Locate the cell with the specified text and output its (X, Y) center coordinate. 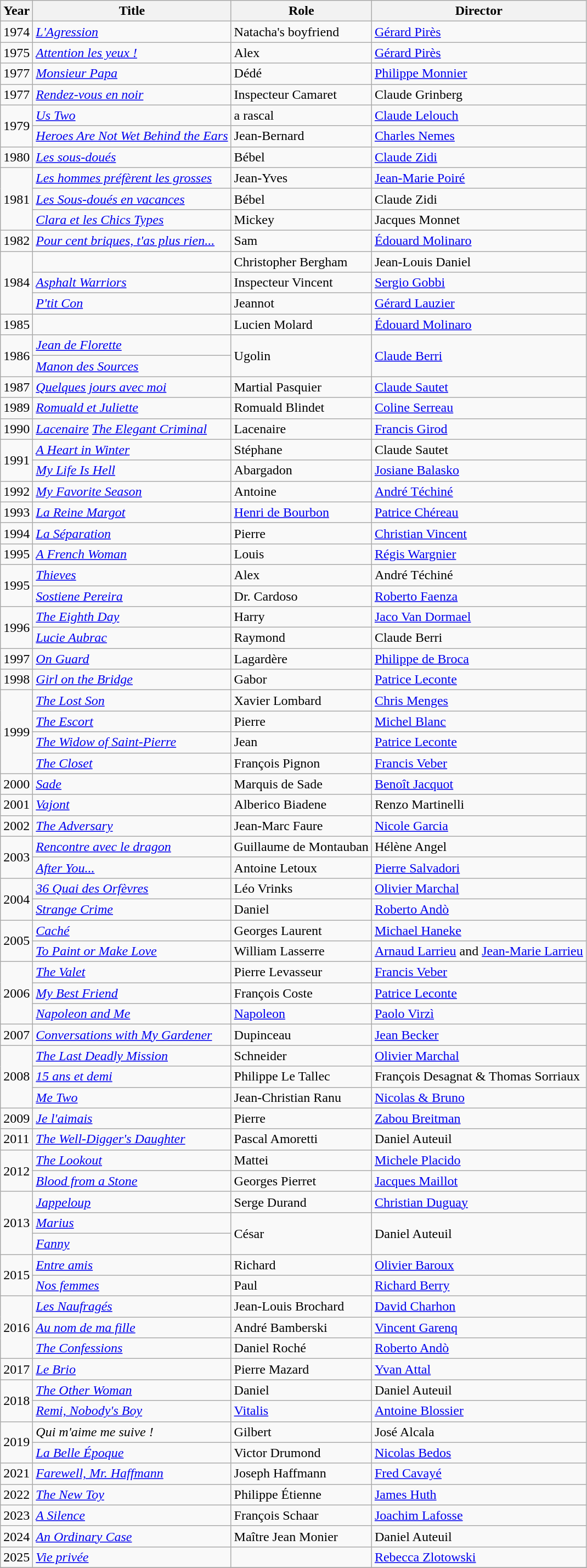
Richard Berry (478, 1286)
The Lost Son (132, 701)
1975 (16, 53)
A Heart in Winter (132, 450)
Chris Menges (478, 701)
2000 (16, 784)
Serge Durand (301, 1202)
Clara et les Chics Types (132, 220)
Title (132, 11)
François Pignon (301, 763)
1998 (16, 680)
2005 (16, 941)
1999 (16, 732)
Pierre Salvadori (478, 867)
François Desagnat & Thomas Sorriaux (478, 1077)
Joseph Haffmann (301, 1474)
Monsieur Papa (132, 74)
Claude Lelouch (478, 115)
Richard (301, 1264)
Us Two (132, 115)
2021 (16, 1474)
Me Two (132, 1097)
Dr. Cardoso (301, 596)
1979 (16, 126)
Jeannot (301, 304)
Harry (301, 617)
2012 (16, 1171)
Vie privée (132, 1557)
Lucie Aubrac (132, 638)
The New Toy (132, 1494)
Abargadon (301, 471)
2002 (16, 826)
Christopher Bergham (301, 262)
Les Naufragés (132, 1307)
2018 (16, 1401)
La Séparation (132, 533)
Lacenaire (301, 429)
1990 (16, 429)
A French Woman (132, 554)
Stéphane (301, 450)
Vitalis (301, 1411)
2017 (16, 1369)
Role (301, 11)
Pierre Mazard (301, 1369)
Nicolas & Bruno (478, 1097)
P'tit Con (132, 304)
Jean-Louis Daniel (478, 262)
Farewell, Mr. Haffmann (132, 1474)
a rascal (301, 115)
Claude Grinberg (478, 94)
1992 (16, 491)
William Lasserre (301, 951)
Romuald Blindet (301, 408)
Antoine (301, 491)
François Schaar (301, 1515)
Jean-Louis Brochard (301, 1307)
Josiane Balasko (478, 471)
Rendez-vous en noir (132, 94)
Attention les yeux ! (132, 53)
Michel Blanc (478, 721)
1989 (16, 408)
Georges Laurent (301, 931)
Romuald et Juliette (132, 408)
Paul (301, 1286)
Marius (132, 1223)
Nicolas Bedos (478, 1453)
2022 (16, 1494)
2007 (16, 1035)
Jean (301, 742)
Michael Haneke (478, 931)
On Guard (132, 659)
Fanny (132, 1244)
Pascal Amoretti (301, 1139)
2006 (16, 993)
The Closet (132, 763)
The Confessions (132, 1348)
2023 (16, 1515)
Napoleon (301, 1014)
Lucien Molard (301, 324)
Heroes Are Not Wet Behind the Ears (132, 136)
Jean-Marc Faure (301, 826)
Philippe Étienne (301, 1494)
Philippe Monnier (478, 74)
Les hommes préfèrent les grosses (132, 178)
Coline Serreau (478, 408)
Gérard Lauzier (478, 304)
Rencontre avec le dragon (132, 847)
Maître Jean Monier (301, 1536)
2024 (16, 1536)
Paolo Virzì (478, 1014)
Remi, Nobody's Boy (132, 1411)
Yvan Attal (478, 1369)
After You... (132, 867)
2019 (16, 1442)
1997 (16, 659)
César (301, 1233)
Régis Wargnier (478, 554)
Jean de Florette (132, 345)
Léo Vrinks (301, 888)
Je l'aimais (132, 1118)
Sergio Gobbi (478, 283)
The Adversary (132, 826)
The Lookout (132, 1160)
Dédé (301, 74)
2009 (16, 1118)
Hélène Angel (478, 847)
Marquis de Sade (301, 784)
Thieves (132, 575)
1980 (16, 157)
Jean-Bernard (301, 136)
André Bamberski (301, 1328)
Philippe de Broca (478, 659)
Inspecteur Vincent (301, 283)
Dupinceau (301, 1035)
Gilbert (301, 1432)
Gabor (301, 680)
Raymond (301, 638)
My Life Is Hell (132, 471)
My Favorite Season (132, 491)
La Reine Margot (132, 512)
Le Brio (132, 1369)
Vincent Garenq (478, 1328)
The Valet (132, 972)
Lagardère (301, 659)
The Escort (132, 721)
Arnaud Larrieu and Jean-Marie Larrieu (478, 951)
1982 (16, 240)
1991 (16, 460)
Louis (301, 554)
Napoleon and Me (132, 1014)
Xavier Lombard (301, 701)
Quelques jours avec moi (132, 387)
Henri de Bourbon (301, 512)
José Alcala (478, 1432)
Year (16, 11)
2025 (16, 1557)
Jacques Monnet (478, 220)
Vajont (132, 805)
Jean-Christian Ranu (301, 1097)
Jappeloup (132, 1202)
Jaco Van Dormael (478, 617)
Guillaume de Montauban (301, 847)
Roberto Faenza (478, 596)
Manon des Sources (132, 366)
The Last Deadly Mission (132, 1056)
Natacha's boyfriend (301, 32)
Charles Nemes (478, 136)
1994 (16, 533)
1987 (16, 387)
1984 (16, 283)
Blood from a Stone (132, 1181)
Pierre Levasseur (301, 972)
Sam (301, 240)
La Belle Époque (132, 1453)
To Paint or Make Love (132, 951)
Les Sous-doués en vacances (132, 199)
Jean-Marie Poiré (478, 178)
Benoît Jacquot (478, 784)
The Eighth Day (132, 617)
Director (478, 11)
Au nom de ma fille (132, 1328)
Christian Duguay (478, 1202)
Georges Pierret (301, 1181)
Patrice Chéreau (478, 512)
Entre amis (132, 1264)
2003 (16, 857)
David Charhon (478, 1307)
2001 (16, 805)
Jean Becker (478, 1035)
Christian Vincent (478, 533)
1985 (16, 324)
Mattei (301, 1160)
Conversations with My Gardener (132, 1035)
Qui m'aime me suive ! (132, 1432)
Caché (132, 931)
Renzo Martinelli (478, 805)
Rebecca Zlotowski (478, 1557)
Schneider (301, 1056)
1993 (16, 512)
L'Agression (132, 32)
2011 (16, 1139)
Fred Cavayé (478, 1474)
Jacques Maillot (478, 1181)
Olivier Baroux (478, 1264)
Sostiene Pereira (132, 596)
Philippe Le Tallec (301, 1077)
Pour cent briques, t'as plus rien... (132, 240)
Antoine Blossier (478, 1411)
Nos femmes (132, 1286)
1981 (16, 199)
The Widow of Saint-Pierre (132, 742)
Victor Drumond (301, 1453)
15 ans et demi (132, 1077)
Jean-Yves (301, 178)
2004 (16, 899)
36 Quai des Orfèvres (132, 888)
Les sous-doués (132, 157)
Zabou Breitman (478, 1118)
2016 (16, 1328)
Mickey (301, 220)
Strange Crime (132, 909)
My Best Friend (132, 993)
Inspecteur Camaret (301, 94)
Antoine Letoux (301, 867)
Asphalt Warriors (132, 283)
2013 (16, 1223)
The Well-Digger's Daughter (132, 1139)
Ugolin (301, 356)
2008 (16, 1077)
1986 (16, 356)
2015 (16, 1275)
Girl on the Bridge (132, 680)
François Coste (301, 993)
Martial Pasquier (301, 387)
1996 (16, 628)
Sade (132, 784)
James Huth (478, 1494)
Joachim Lafosse (478, 1515)
Alberico Biadene (301, 805)
The Other Woman (132, 1390)
An Ordinary Case (132, 1536)
A Silence (132, 1515)
Lacenaire The Elegant Criminal (132, 429)
Michele Placido (478, 1160)
Nicole Garcia (478, 826)
Francis Girod (478, 429)
Daniel Roché (301, 1348)
1974 (16, 32)
